Output the [x, y] coordinate of the center of the cell containing the given text.  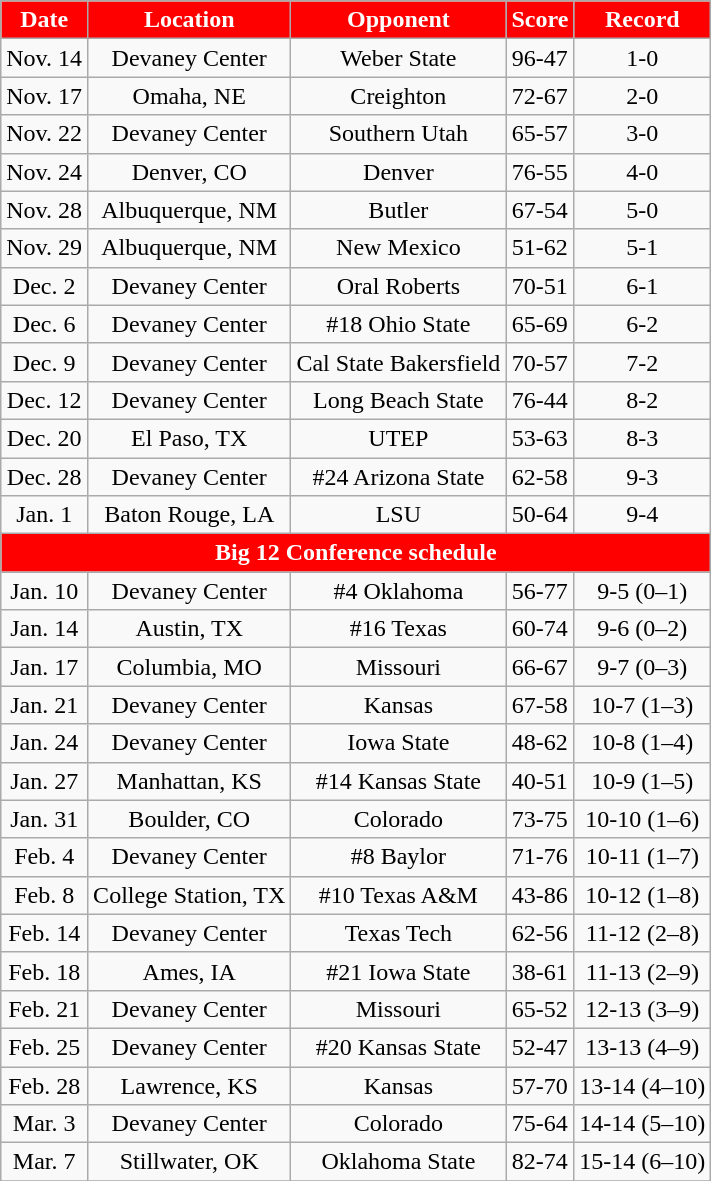
Cal State Bakersfield [398, 362]
Jan. 1 [44, 515]
5-1 [642, 248]
Stillwater, OK [190, 1162]
Location [190, 20]
67-54 [540, 210]
6-1 [642, 286]
Big 12 Conference schedule [356, 553]
4-0 [642, 172]
#8 Baylor [398, 857]
13-14 (4–10) [642, 1085]
Jan. 17 [44, 667]
67-58 [540, 705]
10-11 (1–7) [642, 857]
57-70 [540, 1085]
#24 Arizona State [398, 477]
10-7 (1–3) [642, 705]
51-62 [540, 248]
96-47 [540, 58]
Denver [398, 172]
Long Beach State [398, 400]
Lawrence, KS [190, 1085]
Nov. 24 [44, 172]
Nov. 29 [44, 248]
70-51 [540, 286]
Feb. 8 [44, 895]
7-2 [642, 362]
Austin, TX [190, 629]
#21 Iowa State [398, 971]
Mar. 7 [44, 1162]
Ames, IA [190, 971]
Oklahoma State [398, 1162]
11-12 (2–8) [642, 933]
76-55 [540, 172]
Feb. 25 [44, 1047]
Omaha, NE [190, 96]
Feb. 18 [44, 971]
11-13 (2–9) [642, 971]
Dec. 6 [44, 324]
College Station, TX [190, 895]
Record [642, 20]
Date [44, 20]
El Paso, TX [190, 438]
10-9 (1–5) [642, 781]
10-10 (1–6) [642, 819]
1-0 [642, 58]
50-64 [540, 515]
56-77 [540, 591]
9-3 [642, 477]
13-13 (4–9) [642, 1047]
Oral Roberts [398, 286]
#16 Texas [398, 629]
65-52 [540, 1009]
Creighton [398, 96]
Southern Utah [398, 134]
Jan. 31 [44, 819]
#4 Oklahoma [398, 591]
Score [540, 20]
Jan. 14 [44, 629]
Dec. 20 [44, 438]
62-56 [540, 933]
2-0 [642, 96]
Feb. 14 [44, 933]
70-57 [540, 362]
Nov. 28 [44, 210]
Baton Rouge, LA [190, 515]
15-14 (6–10) [642, 1162]
71-76 [540, 857]
48-62 [540, 743]
Boulder, CO [190, 819]
Texas Tech [398, 933]
10-12 (1–8) [642, 895]
8-2 [642, 400]
LSU [398, 515]
Jan. 27 [44, 781]
Dec. 12 [44, 400]
Nov. 17 [44, 96]
Dec. 9 [44, 362]
Opponent [398, 20]
#20 Kansas State [398, 1047]
65-69 [540, 324]
9-7 (0–3) [642, 667]
9-4 [642, 515]
65-57 [540, 134]
Feb. 4 [44, 857]
9-6 (0–2) [642, 629]
Butler [398, 210]
Denver, CO [190, 172]
43-86 [540, 895]
82-74 [540, 1162]
38-61 [540, 971]
#10 Texas A&M [398, 895]
40-51 [540, 781]
3-0 [642, 134]
Dec. 28 [44, 477]
75-64 [540, 1124]
10-8 (1–4) [642, 743]
60-74 [540, 629]
#18 Ohio State [398, 324]
53-63 [540, 438]
5-0 [642, 210]
Columbia, MO [190, 667]
66-67 [540, 667]
72-67 [540, 96]
Dec. 2 [44, 286]
Feb. 28 [44, 1085]
Jan. 21 [44, 705]
Jan. 24 [44, 743]
62-58 [540, 477]
9-5 (0–1) [642, 591]
Mar. 3 [44, 1124]
Weber State [398, 58]
UTEP [398, 438]
14-14 (5–10) [642, 1124]
Feb. 21 [44, 1009]
76-44 [540, 400]
52-47 [540, 1047]
#14 Kansas State [398, 781]
Iowa State [398, 743]
12-13 (3–9) [642, 1009]
8-3 [642, 438]
Nov. 22 [44, 134]
73-75 [540, 819]
New Mexico [398, 248]
Nov. 14 [44, 58]
Manhattan, KS [190, 781]
6-2 [642, 324]
Jan. 10 [44, 591]
